Search for the cell housing the specified text and yield its [X, Y] center coordinate. 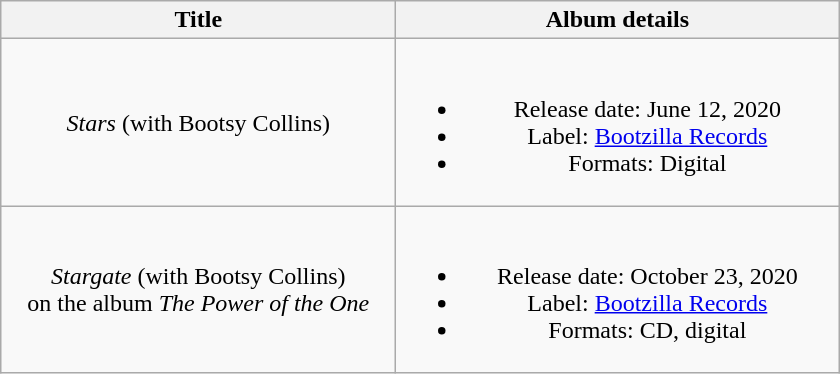
Stars (with Bootsy Collins) [198, 122]
Title [198, 20]
Album details [618, 20]
Release date: June 12, 2020Label: Bootzilla RecordsFormats: Digital [618, 122]
Stargate (with Bootsy Collins)on the album The Power of the One [198, 290]
Release date: October 23, 2020Label: Bootzilla RecordsFormats: CD, digital [618, 290]
